Extract the [X, Y] coordinate from the center of the cell holding the provided text.  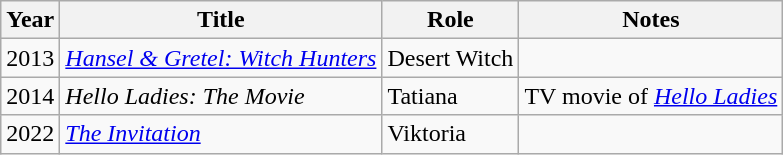
Year [30, 20]
2013 [30, 58]
Viktoria [450, 134]
Title [221, 20]
TV movie of Hello Ladies [651, 96]
Tatiana [450, 96]
2022 [30, 134]
Hello Ladies: The Movie [221, 96]
Desert Witch [450, 58]
Hansel & Gretel: Witch Hunters [221, 58]
Notes [651, 20]
The Invitation [221, 134]
2014 [30, 96]
Role [450, 20]
